For the text-containing cell, return its midpoint in (x, y) coordinate format. 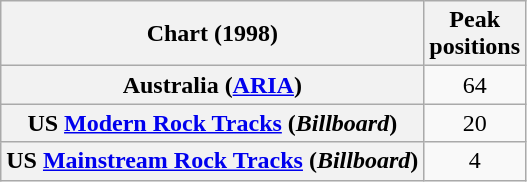
Peak positions (475, 34)
US Mainstream Rock Tracks (Billboard) (212, 161)
64 (475, 85)
US Modern Rock Tracks (Billboard) (212, 123)
4 (475, 161)
Chart (1998) (212, 34)
20 (475, 123)
Australia (ARIA) (212, 85)
